Pinpoint the cell where the given text exists, returning its [X, Y] midpoint coordinate. 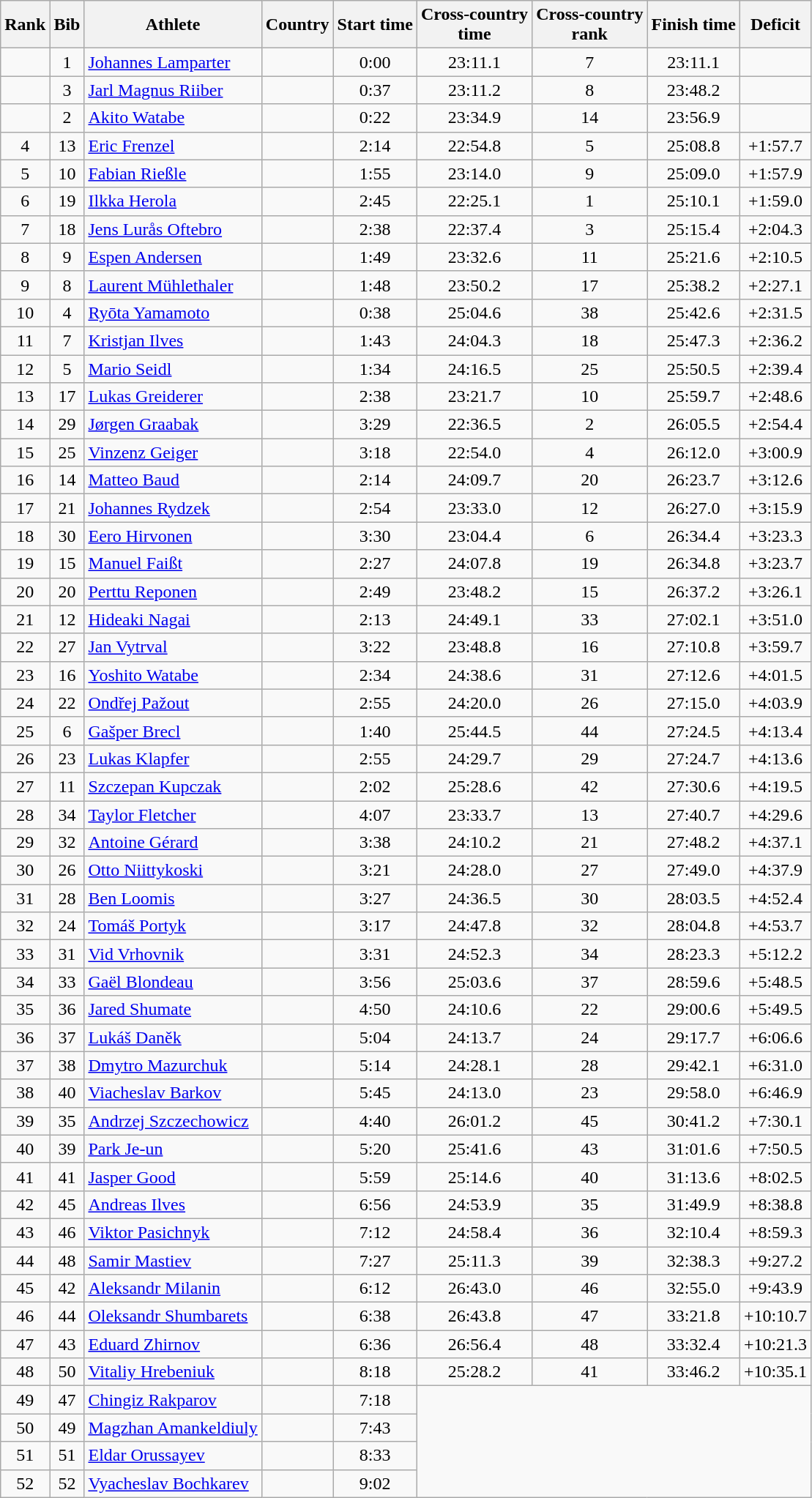
28:04.8 [693, 926]
6:38 [375, 1316]
Johannes Lamparter [173, 62]
23:33.0 [474, 508]
+2:36.2 [775, 340]
Manuel Faißt [173, 564]
Antoine Gérard [173, 843]
0:37 [375, 90]
+4:03.9 [775, 703]
Jared Shumate [173, 1010]
5:14 [375, 1065]
26:01.2 [474, 1121]
Tomáš Portyk [173, 926]
+10:35.1 [775, 1372]
24:38.6 [474, 675]
Vyacheslav Bochkarev [173, 1483]
27:15.0 [693, 703]
24:10.2 [474, 843]
Magzhan Amankeldiuly [173, 1428]
7:27 [375, 1260]
3:22 [375, 647]
Cross-countryrank [590, 25]
+4:37.1 [775, 843]
Laurent Mühlethaler [173, 285]
22:25.1 [474, 201]
9:02 [375, 1483]
+7:50.5 [775, 1149]
23:04.4 [474, 536]
5:04 [375, 1037]
27:02.1 [693, 619]
+6:46.9 [775, 1093]
3:56 [375, 982]
1:34 [375, 368]
Mario Seidl [173, 368]
2:02 [375, 786]
Szczepan Kupczak [173, 786]
Lukas Greiderer [173, 397]
Otto Niittykoski [173, 871]
Eldar Orussayev [173, 1456]
Perttu Reponen [173, 592]
Jasper Good [173, 1177]
22:36.5 [474, 425]
Jarl Magnus Riiber [173, 90]
0:22 [375, 118]
24:58.4 [474, 1232]
Viacheslav Barkov [173, 1093]
27:10.8 [693, 647]
24:10.6 [474, 1010]
+3:15.9 [775, 508]
Andrzej Szczechowicz [173, 1121]
5:59 [375, 1177]
Hideaki Nagai [173, 619]
25:38.2 [693, 285]
28:03.5 [693, 898]
8:33 [375, 1456]
33:46.2 [693, 1372]
Country [297, 25]
Vinzenz Geiger [173, 452]
25:44.5 [474, 731]
26:43.0 [474, 1289]
+9:27.2 [775, 1260]
3:30 [375, 536]
+3:23.7 [775, 564]
27:24.7 [693, 759]
+10:21.3 [775, 1344]
7:12 [375, 1232]
1:48 [375, 285]
+4:53.7 [775, 926]
6:36 [375, 1344]
26:56.4 [474, 1344]
Fabian Rießle [173, 174]
+5:12.2 [775, 954]
Andreas Ilves [173, 1204]
0:38 [375, 313]
24:20.0 [474, 703]
+8:59.3 [775, 1232]
31:01.6 [693, 1149]
24:49.1 [474, 619]
3:27 [375, 898]
28:59.6 [693, 982]
22:54.0 [474, 452]
+2:27.1 [775, 285]
+8:38.8 [775, 1204]
+3:26.1 [775, 592]
25:15.4 [693, 229]
25:09.0 [693, 174]
Vid Vrhovnik [173, 954]
Lukáš Daněk [173, 1037]
+4:13.4 [775, 731]
4:07 [375, 815]
Deficit [775, 25]
+4:37.9 [775, 871]
24:09.7 [474, 480]
30:41.2 [693, 1121]
3:29 [375, 425]
25:50.5 [693, 368]
25:03.6 [474, 982]
Yoshito Watabe [173, 675]
29:00.6 [693, 1010]
24:36.5 [474, 898]
3:17 [375, 926]
1:40 [375, 731]
27:24.5 [693, 731]
Finish time [693, 25]
27:48.2 [693, 843]
32:10.4 [693, 1232]
24:53.9 [474, 1204]
7:18 [375, 1400]
+10:10.7 [775, 1316]
23:32.6 [474, 257]
33:21.8 [693, 1316]
23:50.2 [474, 285]
25:21.6 [693, 257]
26:43.8 [474, 1316]
Kristjan Ilves [173, 340]
1:49 [375, 257]
24:04.3 [474, 340]
24:13.7 [474, 1037]
6:12 [375, 1289]
25:28.6 [474, 786]
23:48.8 [474, 647]
2:13 [375, 619]
+5:49.5 [775, 1010]
31:49.9 [693, 1204]
Lukas Klapfer [173, 759]
+2:04.3 [775, 229]
23:33.7 [474, 815]
Ryōta Yamamoto [173, 313]
26:37.2 [693, 592]
Jan Vytrval [173, 647]
27:12.6 [693, 675]
26:12.0 [693, 452]
3:38 [375, 843]
23:11.2 [474, 90]
8:18 [375, 1372]
+3:51.0 [775, 619]
24:13.0 [474, 1093]
3:31 [375, 954]
+4:13.6 [775, 759]
Gaël Blondeau [173, 982]
Dmytro Mazurchuk [173, 1065]
26:34.4 [693, 536]
Athlete [173, 25]
Ondřej Pažout [173, 703]
2:45 [375, 201]
26:27.0 [693, 508]
25:59.7 [693, 397]
Bib [67, 25]
+1:57.7 [775, 146]
25:42.6 [693, 313]
22:37.4 [474, 229]
25:10.1 [693, 201]
Eduard Zhirnov [173, 1344]
25:04.6 [474, 313]
Taylor Fletcher [173, 815]
+3:23.3 [775, 536]
29:17.7 [693, 1037]
Chingiz Rakparov [173, 1400]
33:32.4 [693, 1344]
24:16.5 [474, 368]
4:40 [375, 1121]
1:55 [375, 174]
+2:48.6 [775, 397]
+4:01.5 [775, 675]
5:20 [375, 1149]
25:08.8 [693, 146]
24:07.8 [474, 564]
+4:19.5 [775, 786]
25:14.6 [474, 1177]
+1:57.9 [775, 174]
+6:31.0 [775, 1065]
23:21.7 [474, 397]
Eero Hirvonen [173, 536]
Vitaliy Hrebeniuk [173, 1372]
Rank [25, 25]
2:49 [375, 592]
Park Je-un [173, 1149]
24:52.3 [474, 954]
26:34.8 [693, 564]
Samir Mastiev [173, 1260]
+1:59.0 [775, 201]
23:56.9 [693, 118]
Eric Frenzel [173, 146]
Cross-countrytime [474, 25]
25:28.2 [474, 1372]
Jens Lurås Oftebro [173, 229]
Espen Andersen [173, 257]
+2:10.5 [775, 257]
+6:06.6 [775, 1037]
22:54.8 [474, 146]
+2:54.4 [775, 425]
+2:39.4 [775, 368]
32:38.3 [693, 1260]
24:28.1 [474, 1065]
4:50 [375, 1010]
3:18 [375, 452]
25:47.3 [693, 340]
27:49.0 [693, 871]
+3:59.7 [775, 647]
26:23.7 [693, 480]
24:29.7 [474, 759]
29:58.0 [693, 1093]
6:56 [375, 1204]
29:42.1 [693, 1065]
31:13.6 [693, 1177]
Ben Loomis [173, 898]
27:30.6 [693, 786]
27:40.7 [693, 815]
+5:48.5 [775, 982]
Gašper Brecl [173, 731]
25:11.3 [474, 1260]
2:27 [375, 564]
0:00 [375, 62]
+3:12.6 [775, 480]
23:34.9 [474, 118]
28:23.3 [693, 954]
Start time [375, 25]
+4:52.4 [775, 898]
24:28.0 [474, 871]
+3:00.9 [775, 452]
2:34 [375, 675]
Viktor Pasichnyk [173, 1232]
+4:29.6 [775, 815]
Jørgen Graabak [173, 425]
+8:02.5 [775, 1177]
Akito Watabe [173, 118]
2:54 [375, 508]
+2:31.5 [775, 313]
26:05.5 [693, 425]
+9:43.9 [775, 1289]
Ilkka Herola [173, 201]
25:41.6 [474, 1149]
1:43 [375, 340]
32:55.0 [693, 1289]
7:43 [375, 1428]
Johannes Rydzek [173, 508]
24:47.8 [474, 926]
+7:30.1 [775, 1121]
Oleksandr Shumbarets [173, 1316]
3:21 [375, 871]
5:45 [375, 1093]
Aleksandr Milanin [173, 1289]
23:14.0 [474, 174]
Matteo Baud [173, 480]
